Return (X, Y) of the center of cell containing provided text 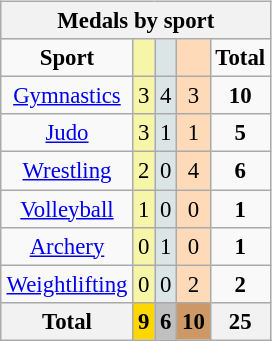
Judo (67, 133)
Wrestling (67, 171)
Medals by sport (136, 21)
Weightlifting (67, 284)
Volleyball (67, 209)
Sport (67, 58)
5 (240, 133)
Archery (67, 246)
25 (240, 321)
Gymnastics (67, 96)
9 (144, 321)
